Output the [X, Y] coordinate of the center of the cell containing the given text.  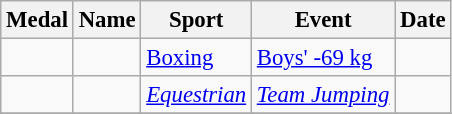
Sport [196, 20]
Medal [38, 20]
Boys' -69 kg [322, 58]
Equestrian [196, 95]
Event [322, 20]
Date [423, 20]
Name [107, 20]
Boxing [196, 58]
Team Jumping [322, 95]
